Output the (x, y) coordinate of the center of the cell containing the given text.  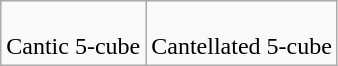
Cantellated 5-cube (242, 34)
Cantic 5-cube (74, 34)
